Locate the cell with the specified text and output its (X, Y) center coordinate. 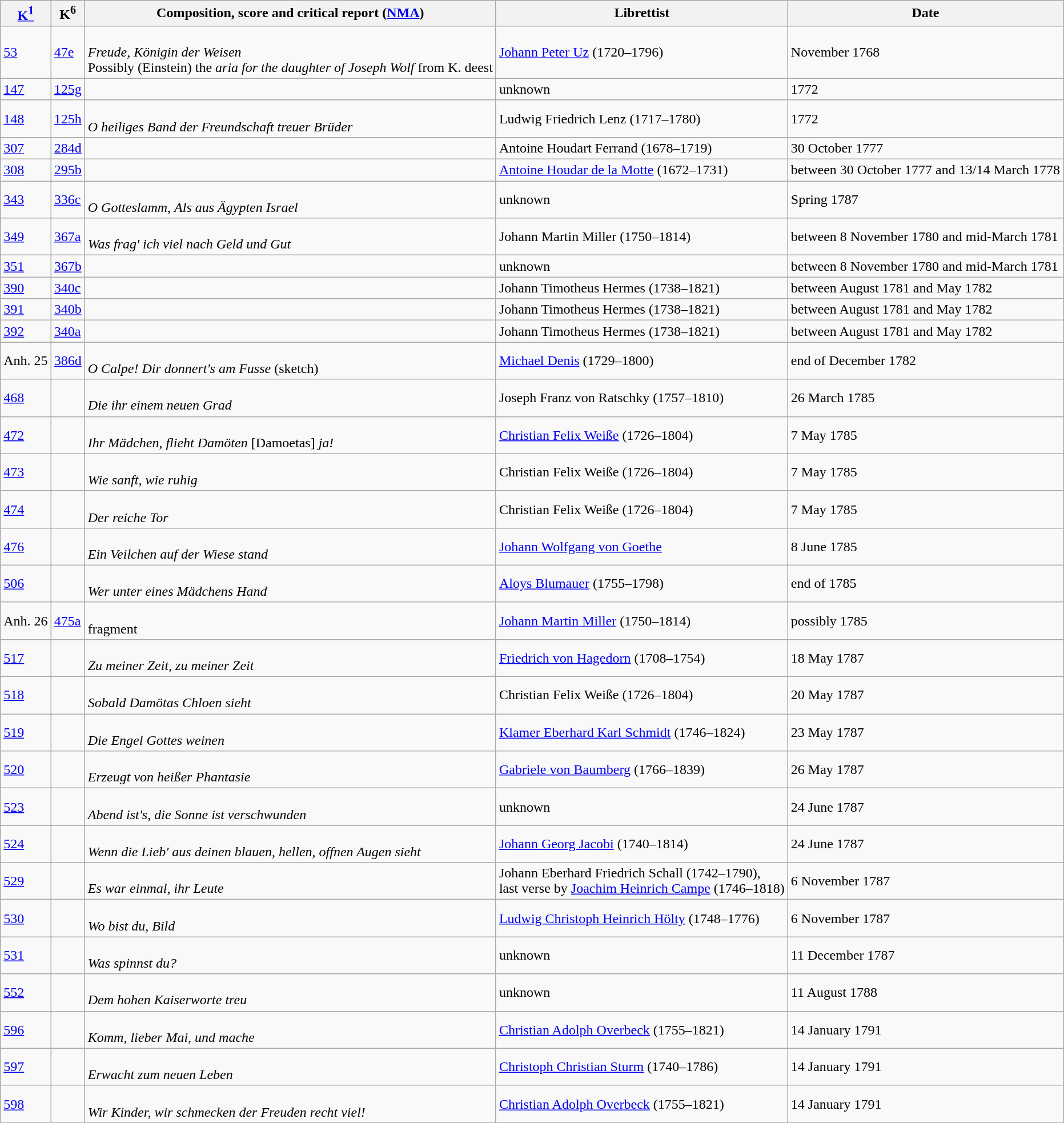
possibly 1785 (925, 620)
Joseph Franz von Ratschky (1757–1810) (642, 398)
518 (26, 696)
Wer unter eines Mädchens Hand (290, 584)
Aloys Blumauer (1755–1798) (642, 584)
30 October 1777 (925, 148)
Abend ist's, die Sonne ist verschwunden (290, 807)
Johann Eberhard Friedrich Schall (1742–1790),last verse by Joachim Heinrich Campe (1746–1818) (642, 881)
Ludwig Friedrich Lenz (1717–1780) (642, 119)
Klamer Eberhard Karl Schmidt (1746–1824) (642, 732)
598 (26, 1104)
Johann Georg Jacobi (1740–1814) (642, 844)
8 June 1785 (925, 546)
Freude, Königin der WeisenPossibly (Einstein) the aria for the daughter of Joseph Wolf from K. deest (290, 52)
Composition, score and critical report (NMA) (290, 14)
Anh. 26 (26, 620)
473 (26, 472)
Antoine Houdart Ferrand (1678–1719) (642, 148)
November 1768 (925, 52)
fragment (290, 620)
11 August 1788 (925, 993)
148 (26, 119)
125g (67, 89)
Wir Kinder, wir schmecken der Freuden recht viel! (290, 1104)
Librettist (642, 14)
Was frag' ich viel nach Geld und Gut (290, 236)
Date (925, 14)
Sobald Damötas Chloen sieht (290, 696)
386d (67, 361)
552 (26, 993)
596 (26, 1029)
367a (67, 236)
Wo bist du, Bild (290, 919)
Wenn die Lieb' aus deinen blauen, hellen, offnen Augen sieht (290, 844)
Komm, lieber Mai, und mache (290, 1029)
Friedrich von Hagedorn (1708–1754) (642, 658)
506 (26, 584)
308 (26, 170)
Michael Denis (1729–1800) (642, 361)
472 (26, 435)
474 (26, 510)
end of 1785 (925, 584)
475a (67, 620)
392 (26, 331)
340b (67, 310)
Gabriele von Baumberg (1766–1839) (642, 770)
147 (26, 89)
Johann Peter Uz (1720–1796) (642, 52)
K6 (67, 14)
Zu meiner Zeit, zu meiner Zeit (290, 658)
307 (26, 148)
O Gotteslamm, Als aus Ägypten Israel (290, 200)
Erwacht zum neuen Leben (290, 1067)
336c (67, 200)
47e (67, 52)
Die ihr einem neuen Grad (290, 398)
517 (26, 658)
Antoine Houdar de la Motte (1672–1731) (642, 170)
53 (26, 52)
343 (26, 200)
530 (26, 919)
519 (26, 732)
529 (26, 881)
11 December 1787 (925, 955)
end of December 1782 (925, 361)
125h (67, 119)
26 May 1787 (925, 770)
391 (26, 310)
Johann Wolfgang von Goethe (642, 546)
340a (67, 331)
20 May 1787 (925, 696)
Anh. 25 (26, 361)
476 (26, 546)
531 (26, 955)
351 (26, 266)
Ein Veilchen auf der Wiese stand (290, 546)
23 May 1787 (925, 732)
349 (26, 236)
Spring 1787 (925, 200)
Dem hohen Kaiserworte treu (290, 993)
367b (67, 266)
Der reiche Tor (290, 510)
O heiliges Band der Freundschaft treuer Brüder (290, 119)
468 (26, 398)
390 (26, 288)
18 May 1787 (925, 658)
523 (26, 807)
Was spinnst du? (290, 955)
Die Engel Gottes weinen (290, 732)
340c (67, 288)
K1 (26, 14)
Wie sanft, wie ruhig (290, 472)
Erzeugt von heißer Phantasie (290, 770)
between 30 October 1777 and 13/14 March 1778 (925, 170)
O Calpe! Dir donnert's am Fusse (sketch) (290, 361)
295b (67, 170)
Es war einmal, ihr Leute (290, 881)
Ihr Mädchen, flieht Damöten [Damoetas] ja! (290, 435)
597 (26, 1067)
26 March 1785 (925, 398)
284d (67, 148)
Ludwig Christoph Heinrich Hölty (1748–1776) (642, 919)
Christoph Christian Sturm (1740–1786) (642, 1067)
520 (26, 770)
524 (26, 844)
